For the text-containing cell, return its midpoint in (X, Y) coordinate format. 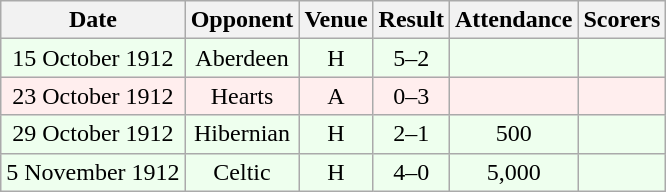
Hibernian (242, 134)
A (336, 96)
Scorers (622, 20)
5,000 (513, 172)
4–0 (411, 172)
5–2 (411, 58)
Attendance (513, 20)
5 November 1912 (93, 172)
2–1 (411, 134)
Hearts (242, 96)
Aberdeen (242, 58)
23 October 1912 (93, 96)
Celtic (242, 172)
Venue (336, 20)
0–3 (411, 96)
Opponent (242, 20)
Result (411, 20)
Date (93, 20)
500 (513, 134)
15 October 1912 (93, 58)
29 October 1912 (93, 134)
